Identify which cell holds the provided text, then report its [x, y] central coordinate. 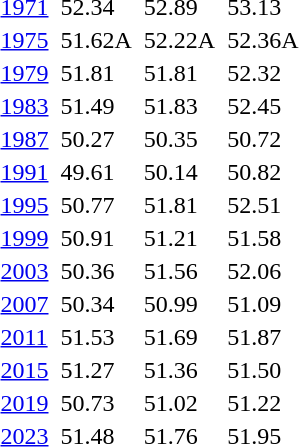
50.73 [96, 403]
50.27 [96, 139]
51.27 [96, 370]
51.21 [179, 238]
51.53 [96, 337]
51.49 [96, 106]
49.61 [96, 172]
50.36 [96, 271]
51.69 [179, 337]
50.14 [179, 172]
50.34 [96, 304]
50.99 [179, 304]
51.56 [179, 271]
51.83 [179, 106]
52.22A [179, 40]
51.62A [96, 40]
50.35 [179, 139]
50.91 [96, 238]
51.36 [179, 370]
51.02 [179, 403]
50.77 [96, 205]
